Provide the (X, Y) coordinate of the cell's center where the given text is located.  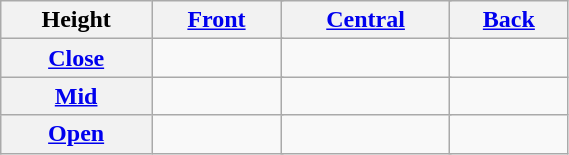
Height (76, 20)
Front (217, 20)
Close (76, 58)
Central (365, 20)
Mid (76, 96)
Back (509, 20)
Open (76, 134)
